For the text-containing cell, return its midpoint in [X, Y] coordinate format. 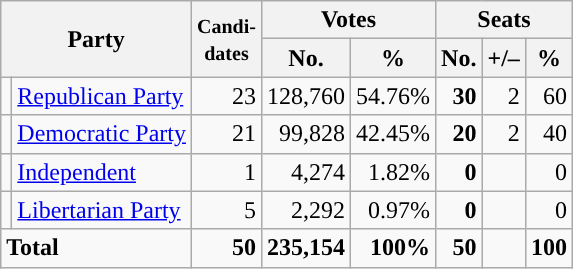
4,274 [306, 172]
54.76% [394, 96]
30 [459, 96]
128,760 [306, 96]
Republican Party [102, 96]
Independent [102, 172]
60 [548, 96]
5 [226, 210]
23 [226, 96]
99,828 [306, 134]
Democratic Party [102, 134]
+/– [504, 58]
Total [96, 248]
100% [394, 248]
2,292 [306, 210]
Votes [348, 20]
42.45% [394, 134]
21 [226, 134]
1 [226, 172]
1.82% [394, 172]
Libertarian Party [102, 210]
235,154 [306, 248]
0.97% [394, 210]
40 [548, 134]
20 [459, 134]
Party [96, 39]
Seats [504, 20]
100 [548, 248]
Candi-dates [226, 39]
